Return the [X, Y] coordinate for the center point of the cell that contains the specified text.  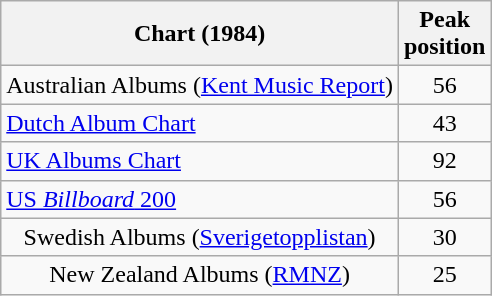
92 [444, 161]
New Zealand Albums (RMNZ) [200, 275]
Chart (1984) [200, 34]
Dutch Album Chart [200, 123]
43 [444, 123]
Australian Albums (Kent Music Report) [200, 85]
30 [444, 237]
25 [444, 275]
Swedish Albums (Sverigetopplistan) [200, 237]
UK Albums Chart [200, 161]
US Billboard 200 [200, 199]
Peakposition [444, 34]
